Identify which cell holds the provided text, then report its (X, Y) central coordinate. 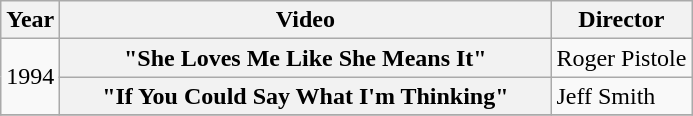
1994 (30, 77)
Jeff Smith (622, 96)
Director (622, 20)
"If You Could Say What I'm Thinking" (306, 96)
"She Loves Me Like She Means It" (306, 58)
Year (30, 20)
Video (306, 20)
Roger Pistole (622, 58)
